For the text-containing cell, return its midpoint in (x, y) coordinate format. 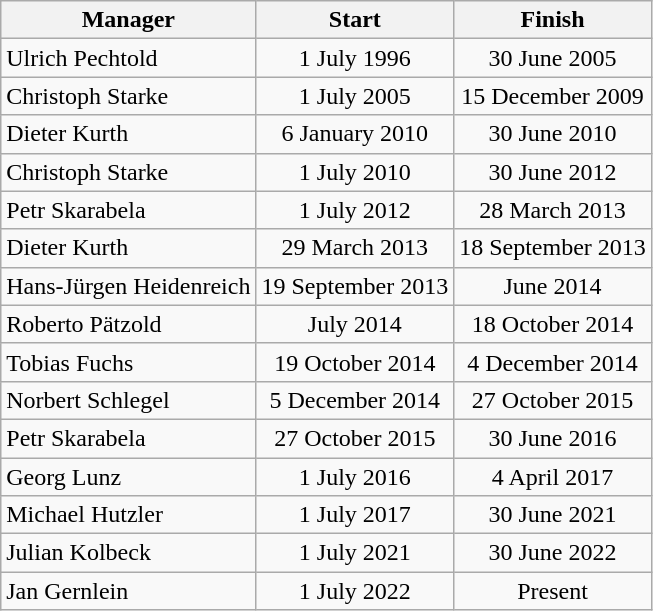
1 July 1996 (355, 58)
30 June 2005 (553, 58)
6 January 2010 (355, 134)
15 December 2009 (553, 96)
19 September 2013 (355, 286)
Finish (553, 20)
Start (355, 20)
30 June 2012 (553, 172)
Norbert Schlegel (128, 400)
June 2014 (553, 286)
Present (553, 591)
July 2014 (355, 324)
Tobias Fuchs (128, 362)
1 July 2021 (355, 553)
Roberto Pätzold (128, 324)
Hans-Jürgen Heidenreich (128, 286)
Georg Lunz (128, 477)
Julian Kolbeck (128, 553)
1 July 2022 (355, 591)
1 July 2005 (355, 96)
28 March 2013 (553, 210)
5 December 2014 (355, 400)
18 October 2014 (553, 324)
Michael Hutzler (128, 515)
1 July 2012 (355, 210)
1 July 2010 (355, 172)
30 June 2022 (553, 553)
30 June 2010 (553, 134)
Ulrich Pechtold (128, 58)
29 March 2013 (355, 248)
1 July 2016 (355, 477)
18 September 2013 (553, 248)
Manager (128, 20)
19 October 2014 (355, 362)
Jan Gernlein (128, 591)
4 December 2014 (553, 362)
30 June 2016 (553, 438)
1 July 2017 (355, 515)
4 April 2017 (553, 477)
30 June 2021 (553, 515)
